Pinpoint the cell where the given text exists, returning its (x, y) midpoint coordinate. 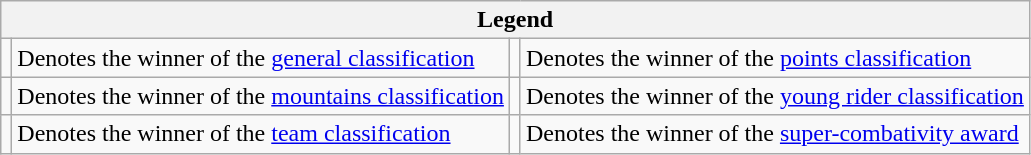
Denotes the winner of the general classification (261, 58)
Denotes the winner of the super-combativity award (774, 134)
Denotes the winner of the young rider classification (774, 96)
Denotes the winner of the team classification (261, 134)
Denotes the winner of the mountains classification (261, 96)
Legend (516, 20)
Denotes the winner of the points classification (774, 58)
